Extract the (X, Y) coordinate from the center of the cell holding the provided text.  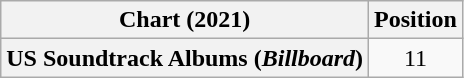
11 (416, 58)
Position (416, 20)
US Soundtrack Albums (Billboard) (185, 58)
Chart (2021) (185, 20)
